Provide the (X, Y) coordinate of the cell's center where the given text is located.  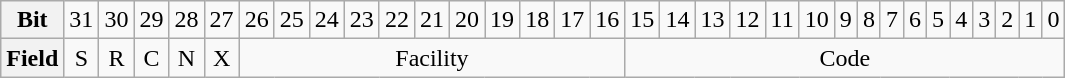
24 (326, 20)
X (222, 58)
25 (292, 20)
29 (152, 20)
13 (712, 20)
Code (845, 58)
Facility (432, 58)
5 (938, 20)
17 (572, 20)
0 (1054, 20)
Field (32, 58)
31 (82, 20)
4 (962, 20)
2 (1008, 20)
16 (608, 20)
R (116, 58)
11 (782, 20)
C (152, 58)
S (82, 58)
9 (846, 20)
22 (396, 20)
12 (748, 20)
18 (538, 20)
Bit (32, 20)
27 (222, 20)
6 (914, 20)
14 (678, 20)
21 (432, 20)
23 (362, 20)
1 (1030, 20)
N (186, 58)
19 (502, 20)
30 (116, 20)
20 (468, 20)
8 (868, 20)
10 (816, 20)
15 (642, 20)
28 (186, 20)
7 (892, 20)
3 (984, 20)
26 (256, 20)
